Output the [x, y] coordinate of the center of the cell containing the given text.  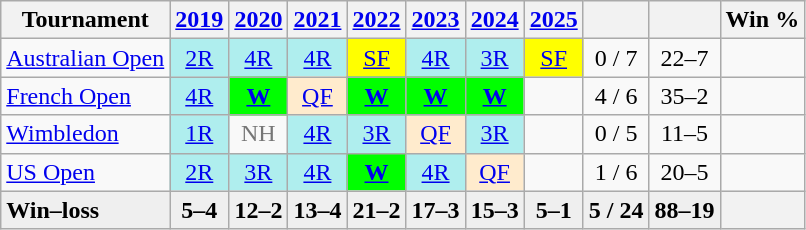
US Open [86, 172]
11–5 [684, 134]
2020 [258, 20]
0 / 5 [616, 134]
12–2 [258, 210]
5–1 [554, 210]
88–19 [684, 210]
4 / 6 [616, 96]
NH [258, 134]
13–4 [318, 210]
17–3 [436, 210]
1 / 6 [616, 172]
0 / 7 [616, 58]
5–4 [200, 210]
2019 [200, 20]
5 / 24 [616, 210]
Tournament [86, 20]
22–7 [684, 58]
20–5 [684, 172]
Wimbledon [86, 134]
2024 [494, 20]
2023 [436, 20]
French Open [86, 96]
1R [200, 134]
2022 [376, 20]
2025 [554, 20]
Win % [762, 20]
21–2 [376, 210]
35–2 [684, 96]
2021 [318, 20]
Win–loss [86, 210]
Australian Open [86, 58]
15–3 [494, 210]
